Find where the given text appears and provide that cell's center as [x, y] coordinate. 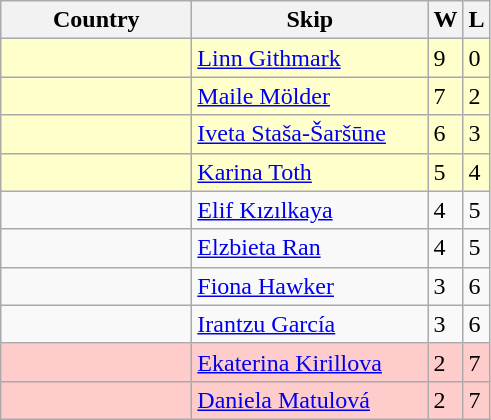
Iveta Staša-Šaršūne [310, 134]
Irantzu García [310, 324]
Country [96, 20]
Ekaterina Kirillova [310, 362]
Fiona Hawker [310, 286]
Daniela Matulová [310, 400]
Karina Toth [310, 172]
Maile Mölder [310, 96]
Skip [310, 20]
W [446, 20]
Elif Kızılkaya [310, 210]
L [476, 20]
Elzbieta Ran [310, 248]
9 [446, 58]
0 [476, 58]
Linn Githmark [310, 58]
